Determine the [x, y] coordinate at the center of the cell enclosing the given text.  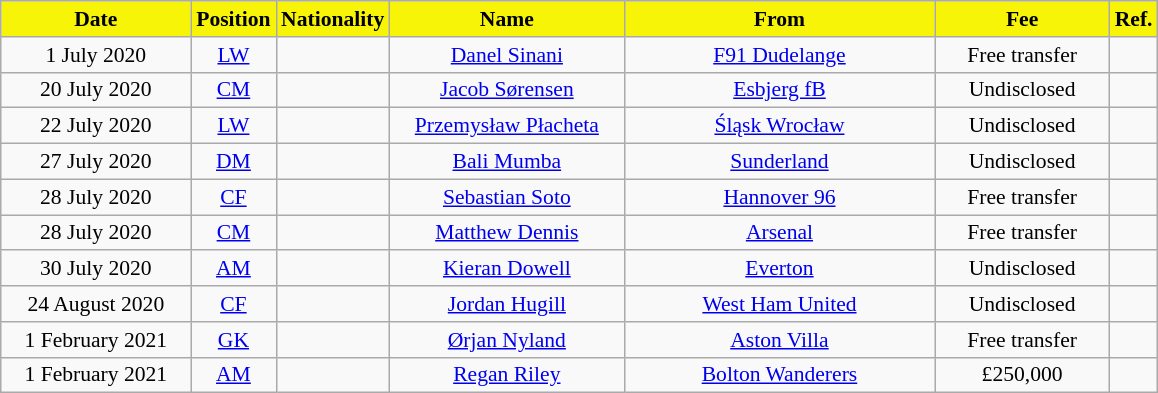
Śląsk Wrocław [779, 126]
Sebastian Soto [506, 197]
F91 Dudelange [779, 55]
Esbjerg fB [779, 90]
30 July 2020 [96, 269]
24 August 2020 [96, 304]
Hannover 96 [779, 197]
From [779, 19]
Everton [779, 269]
Aston Villa [779, 340]
Sunderland [779, 162]
Kieran Dowell [506, 269]
Regan Riley [506, 375]
22 July 2020 [96, 126]
Ørjan Nyland [506, 340]
20 July 2020 [96, 90]
Ref. [1134, 19]
DM [234, 162]
Nationality [332, 19]
GK [234, 340]
Bolton Wanderers [779, 375]
Arsenal [779, 233]
£250,000 [1022, 375]
West Ham United [779, 304]
1 July 2020 [96, 55]
Bali Mumba [506, 162]
27 July 2020 [96, 162]
Date [96, 19]
Danel Sinani [506, 55]
Fee [1022, 19]
Przemysław Płacheta [506, 126]
Position [234, 19]
Jacob Sørensen [506, 90]
Jordan Hugill [506, 304]
Name [506, 19]
Matthew Dennis [506, 233]
